Scan for the cell matching the given text and deliver its (x, y) coordinate at center. 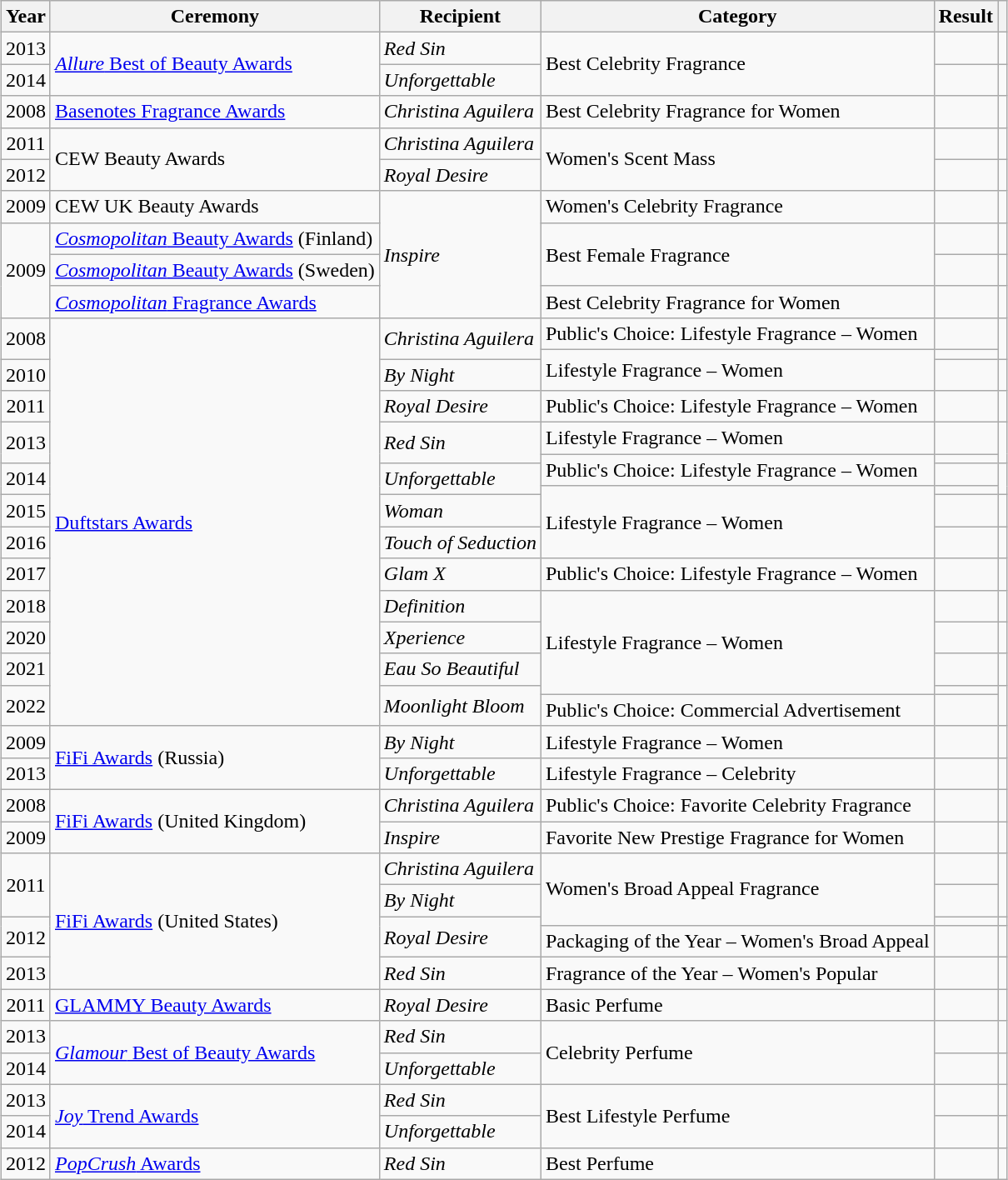
FiFi Awards (United States) (215, 922)
Fragrance of the Year – Women's Popular (737, 973)
Favorite New Prestige Fragrance for Women (737, 837)
Cosmopolitan Fragrance Awards (215, 302)
Best Perfume (737, 1163)
Basenotes Fragrance Awards (215, 112)
Xperience (460, 637)
FiFi Awards (United Kingdom) (215, 821)
Woman (460, 511)
Year (25, 17)
Packaging of the Year – Women's Broad Appeal (737, 942)
Glamour Best of Beauty Awards (215, 1052)
2016 (25, 542)
PopCrush Awards (215, 1163)
2021 (25, 669)
2015 (25, 511)
Allure Best of Beauty Awards (215, 64)
Basic Perfume (737, 1005)
Best Lifestyle Perfume (737, 1116)
2018 (25, 606)
Best Female Fragrance (737, 254)
GLAMMY Beauty Awards (215, 1005)
Celebrity Perfume (737, 1052)
Best Celebrity Fragrance (737, 64)
Glam X (460, 574)
2022 (25, 705)
Women's Broad Appeal Fragrance (737, 890)
CEW Beauty Awards (215, 159)
Ceremony (215, 17)
FiFi Awards (Russia) (215, 757)
Category (737, 17)
Moonlight Bloom (460, 705)
Duftstars Awards (215, 522)
CEW UK Beauty Awards (215, 207)
Women's Scent Mass (737, 159)
2020 (25, 637)
Result (966, 17)
2017 (25, 574)
Public's Choice: Commercial Advertisement (737, 710)
2010 (25, 374)
Recipient (460, 17)
Women's Celebrity Fragrance (737, 207)
Joy Trend Awards (215, 1116)
Cosmopolitan Beauty Awards (Finland) (215, 238)
Public's Choice: Favorite Celebrity Fragrance (737, 805)
Eau So Beautiful (460, 669)
Cosmopolitan Beauty Awards (Sweden) (215, 270)
Definition (460, 606)
Touch of Seduction (460, 542)
Lifestyle Fragrance – Celebrity (737, 773)
